Pinpoint the cell where the given text exists, returning its (X, Y) midpoint coordinate. 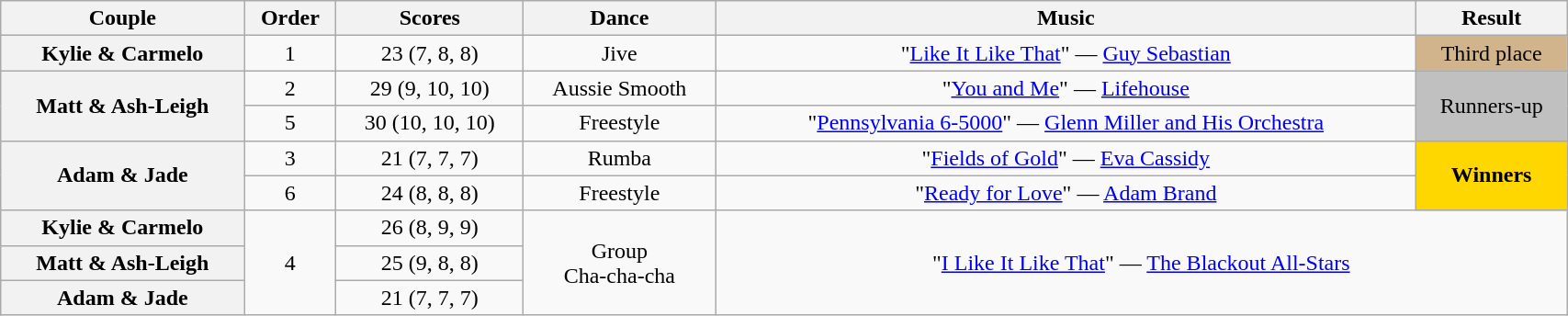
26 (8, 9, 9) (430, 228)
3 (290, 158)
25 (9, 8, 8) (430, 263)
30 (10, 10, 10) (430, 123)
Rumba (619, 158)
Winners (1492, 175)
GroupCha-cha-cha (619, 263)
1 (290, 53)
"You and Me" — Lifehouse (1066, 88)
"Ready for Love" — Adam Brand (1066, 193)
"Fields of Gold" — Eva Cassidy (1066, 158)
"Like It Like That" — Guy Sebastian (1066, 53)
5 (290, 123)
23 (7, 8, 8) (430, 53)
Couple (123, 18)
Runners-up (1492, 106)
Third place (1492, 53)
4 (290, 263)
Order (290, 18)
29 (9, 10, 10) (430, 88)
Music (1066, 18)
2 (290, 88)
Aussie Smooth (619, 88)
6 (290, 193)
Result (1492, 18)
Scores (430, 18)
"I Like It Like That" — The Blackout All-Stars (1141, 263)
24 (8, 8, 8) (430, 193)
"Pennsylvania 6-5000" — Glenn Miller and His Orchestra (1066, 123)
Jive (619, 53)
Dance (619, 18)
